Search for the cell housing the specified text and yield its (X, Y) center coordinate. 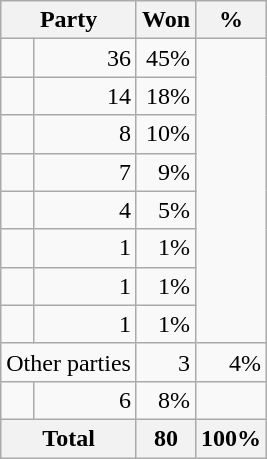
Total (69, 438)
7 (84, 172)
Party (69, 20)
100% (232, 438)
80 (166, 438)
45% (166, 58)
Other parties (69, 362)
36 (84, 58)
4% (232, 362)
9% (166, 172)
% (232, 20)
6 (84, 400)
5% (166, 210)
14 (84, 96)
10% (166, 134)
4 (84, 210)
Won (166, 20)
8% (166, 400)
8 (84, 134)
18% (166, 96)
3 (166, 362)
